For the text-containing cell, return its midpoint in (X, Y) coordinate format. 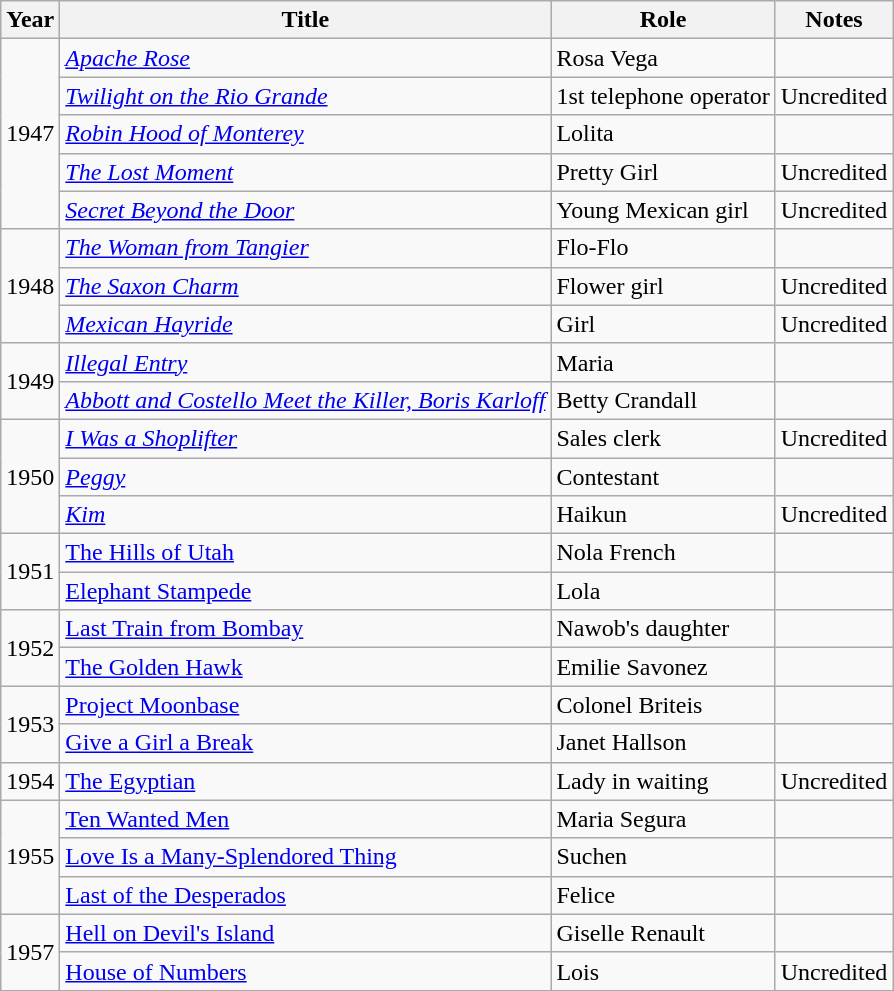
1957 (30, 952)
Ten Wanted Men (306, 819)
Pretty Girl (663, 172)
Robin Hood of Monterey (306, 134)
Haikun (663, 515)
Emilie Savonez (663, 667)
Betty Crandall (663, 400)
1951 (30, 572)
1947 (30, 134)
Abbott and Costello Meet the Killer, Boris Karloff (306, 400)
Young Mexican girl (663, 210)
Peggy (306, 477)
Elephant Stampede (306, 591)
The Hills of Utah (306, 553)
The Egyptian (306, 781)
The Woman from Tangier (306, 248)
Project Moonbase (306, 705)
Flower girl (663, 286)
Last of the Desperados (306, 895)
Janet Hallson (663, 743)
Secret Beyond the Door (306, 210)
Hell on Devil's Island (306, 933)
Last Train from Bombay (306, 629)
Lois (663, 971)
I Was a Shoplifter (306, 438)
1954 (30, 781)
House of Numbers (306, 971)
1948 (30, 286)
Twilight on the Rio Grande (306, 96)
The Saxon Charm (306, 286)
1950 (30, 476)
1952 (30, 648)
The Golden Hawk (306, 667)
Sales clerk (663, 438)
The Lost Moment (306, 172)
Maria Segura (663, 819)
Title (306, 20)
Suchen (663, 857)
Nola French (663, 553)
Felice (663, 895)
Giselle Renault (663, 933)
Lady in waiting (663, 781)
Year (30, 20)
Contestant (663, 477)
Rosa Vega (663, 58)
Role (663, 20)
Give a Girl a Break (306, 743)
Love Is a Many-Splendored Thing (306, 857)
Colonel Briteis (663, 705)
Lola (663, 591)
Nawob's daughter (663, 629)
Flo-Flo (663, 248)
1st telephone operator (663, 96)
Apache Rose (306, 58)
Lolita (663, 134)
Maria (663, 362)
Girl (663, 324)
Kim (306, 515)
1953 (30, 724)
Illegal Entry (306, 362)
1949 (30, 381)
Notes (834, 20)
1955 (30, 857)
Mexican Hayride (306, 324)
